Extract the [x, y] coordinate from the center of the cell holding the provided text.  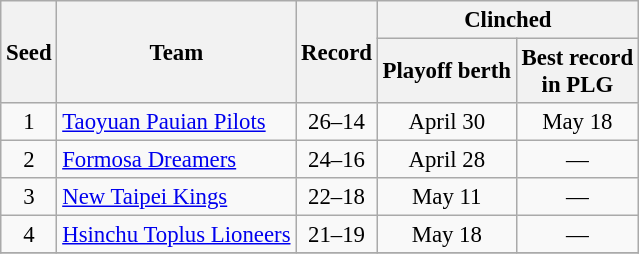
3 [29, 197]
Record [336, 52]
2 [29, 160]
April 28 [446, 160]
Formosa Dreamers [176, 160]
Taoyuan Pauian Pilots [176, 122]
24–16 [336, 160]
Hsinchu Toplus Lioneers [176, 235]
Team [176, 52]
22–18 [336, 197]
Seed [29, 52]
Clinched [508, 20]
4 [29, 235]
Best recordin PLG [577, 72]
Playoff berth [446, 72]
April 30 [446, 122]
May 11 [446, 197]
21–19 [336, 235]
1 [29, 122]
26–14 [336, 122]
New Taipei Kings [176, 197]
